Find where the given text appears and provide that cell's center as [X, Y] coordinate. 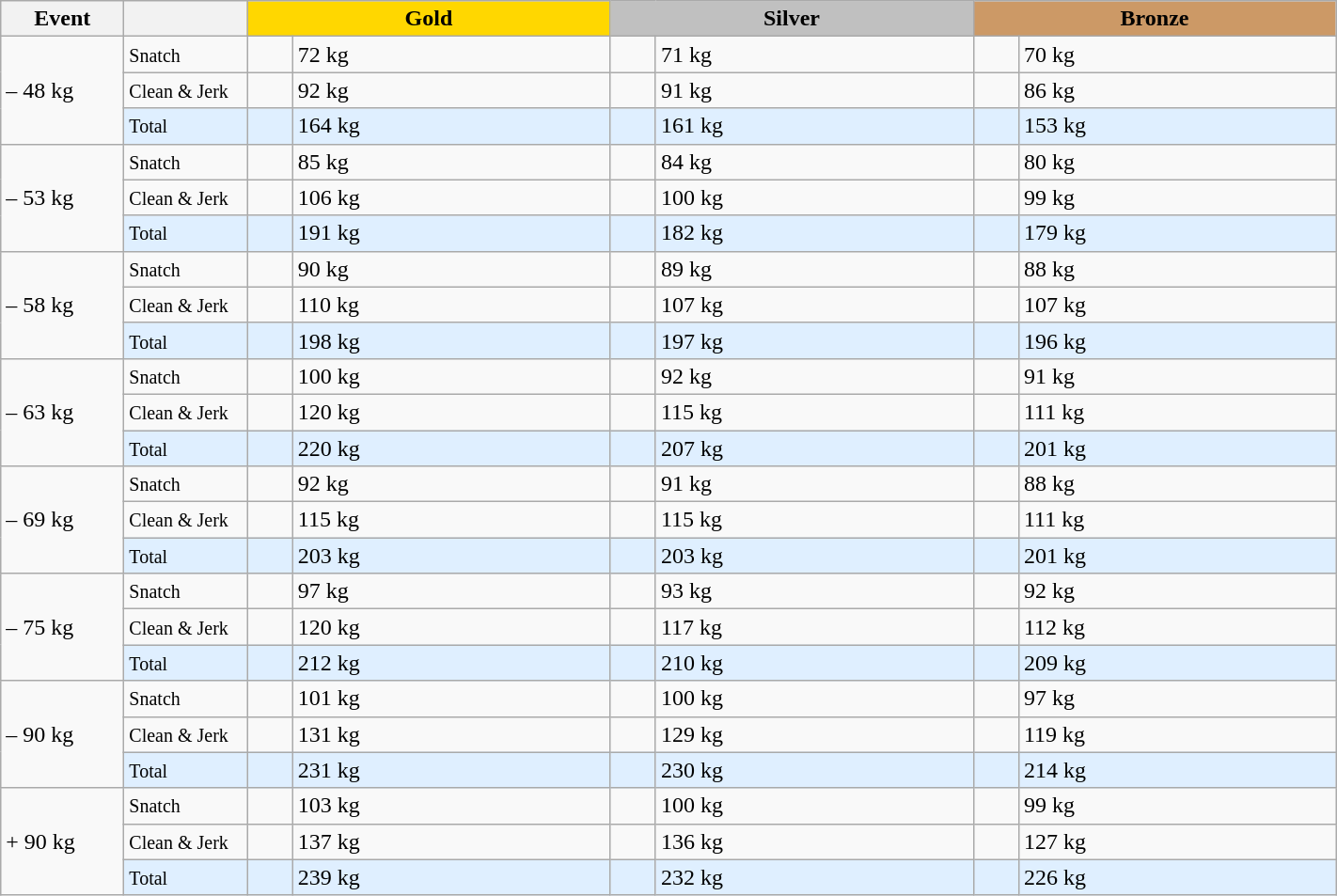
182 kg [814, 233]
Event [62, 19]
106 kg [451, 197]
Gold [429, 19]
210 kg [814, 663]
231 kg [451, 770]
119 kg [1177, 734]
– 75 kg [62, 627]
137 kg [451, 841]
230 kg [814, 770]
136 kg [814, 841]
89 kg [814, 269]
72 kg [451, 55]
153 kg [1177, 126]
– 63 kg [62, 412]
80 kg [1177, 162]
232 kg [814, 877]
90 kg [451, 269]
86 kg [1177, 90]
117 kg [814, 627]
71 kg [814, 55]
– 69 kg [62, 520]
– 58 kg [62, 305]
110 kg [451, 305]
– 48 kg [62, 90]
226 kg [1177, 877]
239 kg [451, 877]
220 kg [451, 448]
164 kg [451, 126]
129 kg [814, 734]
179 kg [1177, 233]
85 kg [451, 162]
196 kg [1177, 340]
– 53 kg [62, 197]
112 kg [1177, 627]
103 kg [451, 806]
209 kg [1177, 663]
212 kg [451, 663]
+ 90 kg [62, 841]
Silver [792, 19]
131 kg [451, 734]
101 kg [451, 699]
84 kg [814, 162]
161 kg [814, 126]
127 kg [1177, 841]
70 kg [1177, 55]
93 kg [814, 591]
207 kg [814, 448]
– 90 kg [62, 734]
191 kg [451, 233]
Bronze [1155, 19]
197 kg [814, 340]
198 kg [451, 340]
214 kg [1177, 770]
